Locate the cell with the specified text and output its (x, y) center coordinate. 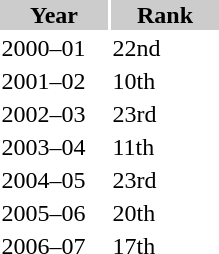
22nd (165, 48)
Year (54, 15)
2003–04 (54, 147)
11th (165, 147)
2005–06 (54, 213)
20th (165, 213)
2004–05 (54, 180)
Rank (165, 15)
2001–02 (54, 81)
10th (165, 81)
2000–01 (54, 48)
2002–03 (54, 114)
